Pinpoint the cell where the given text exists, returning its [x, y] midpoint coordinate. 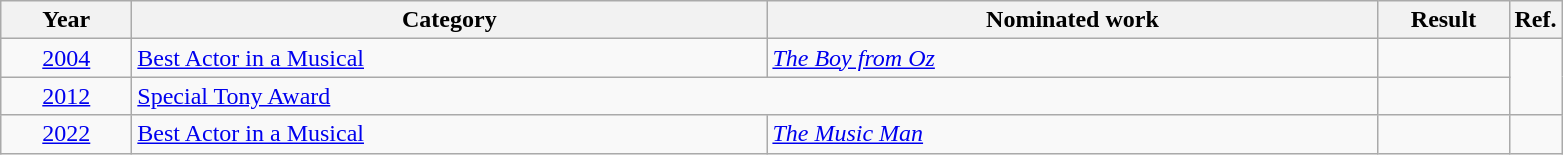
Special Tony Award [755, 96]
Nominated work [1072, 20]
The Boy from Oz [1072, 58]
Category [450, 20]
2022 [66, 134]
Ref. [1536, 20]
The Music Man [1072, 134]
2012 [66, 96]
2004 [66, 58]
Year [66, 20]
Result [1444, 20]
